Extract the (X, Y) coordinate from the center of the cell holding the provided text.  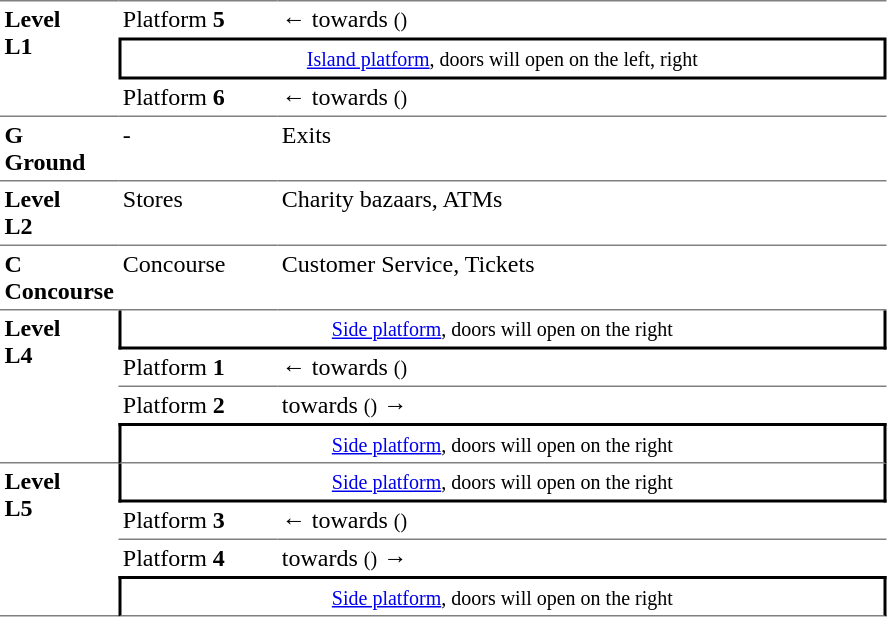
LevelL1 (59, 58)
GGround (59, 149)
LevelL5 (59, 540)
Platform 2 (198, 405)
LevelL2 (59, 214)
- (198, 149)
Platform 6 (198, 99)
CConcourse (59, 278)
Customer Service, Tickets (582, 278)
Island platform, doors will open on the left, right (502, 59)
Stores (198, 214)
Platform 4 (198, 558)
Platform 3 (198, 521)
Charity bazaars, ATMs (582, 214)
Platform 1 (198, 369)
Platform 5 (198, 19)
LevelL4 (59, 386)
Exits (582, 149)
Concourse (198, 278)
